Detect which cell encompasses the target text, then output its (X, Y) center coordinate. 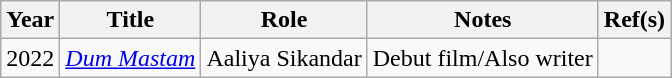
Notes (482, 20)
Title (130, 20)
Role (284, 20)
Debut film/Also writer (482, 58)
Year (30, 20)
2022 (30, 58)
Ref(s) (634, 20)
Aaliya Sikandar (284, 58)
Dum Mastam (130, 58)
